Search for the cell housing the specified text and yield its (X, Y) center coordinate. 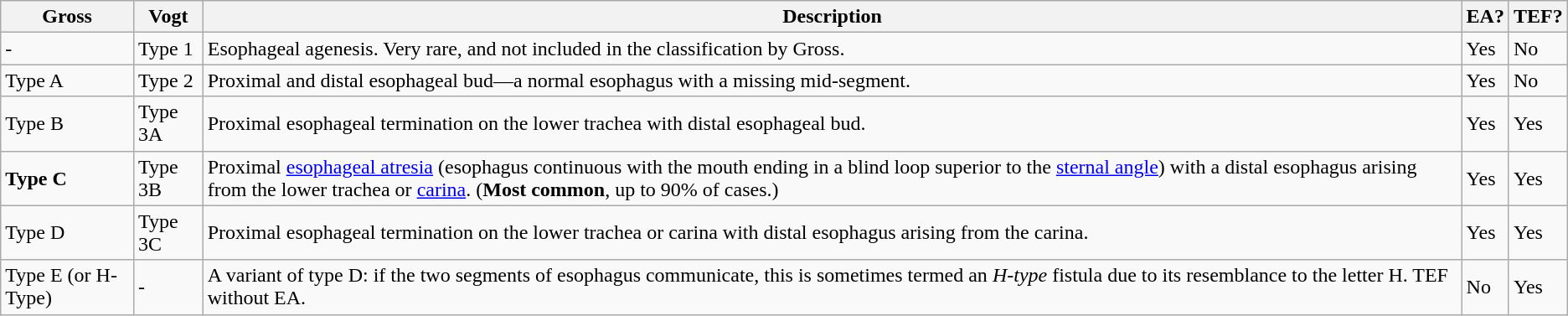
EA? (1485, 17)
Type B (67, 124)
Type A (67, 80)
Vogt (168, 17)
Type 3C (168, 233)
Proximal esophageal termination on the lower trachea or carina with distal esophagus arising from the carina. (833, 233)
Type D (67, 233)
Gross (67, 17)
Esophageal agenesis. Very rare, and not included in the classification by Gross. (833, 49)
Description (833, 17)
Proximal esophageal termination on the lower trachea with distal esophageal bud. (833, 124)
Type 3A (168, 124)
Type C (67, 178)
TEF? (1538, 17)
Proximal and distal esophageal bud—a normal esophagus with a missing mid-segment. (833, 80)
Type 1 (168, 49)
Type E (or H-Type) (67, 287)
Type 3B (168, 178)
Type 2 (168, 80)
